Identify which cell holds the provided text, then report its [x, y] central coordinate. 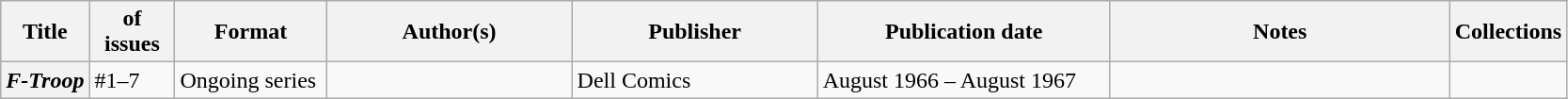
Author(s) [450, 32]
Dell Comics [694, 80]
Notes [1279, 32]
F-Troop [45, 80]
Collections [1508, 32]
Ongoing series [250, 80]
of issues [132, 32]
Publisher [694, 32]
Format [250, 32]
Title [45, 32]
August 1966 – August 1967 [963, 80]
Publication date [963, 32]
#1–7 [132, 80]
